Search for the cell housing the specified text and yield its [X, Y] center coordinate. 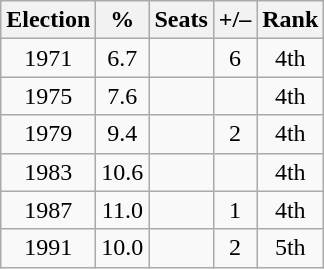
1987 [48, 210]
Rank [290, 20]
Election [48, 20]
1975 [48, 96]
1971 [48, 58]
1979 [48, 134]
7.6 [122, 96]
Seats [181, 20]
11.0 [122, 210]
6.7 [122, 58]
10.0 [122, 248]
% [122, 20]
1 [234, 210]
1991 [48, 248]
5th [290, 248]
1983 [48, 172]
9.4 [122, 134]
10.6 [122, 172]
6 [234, 58]
+/– [234, 20]
